Output the [x, y] coordinate of the center of the cell containing the given text.  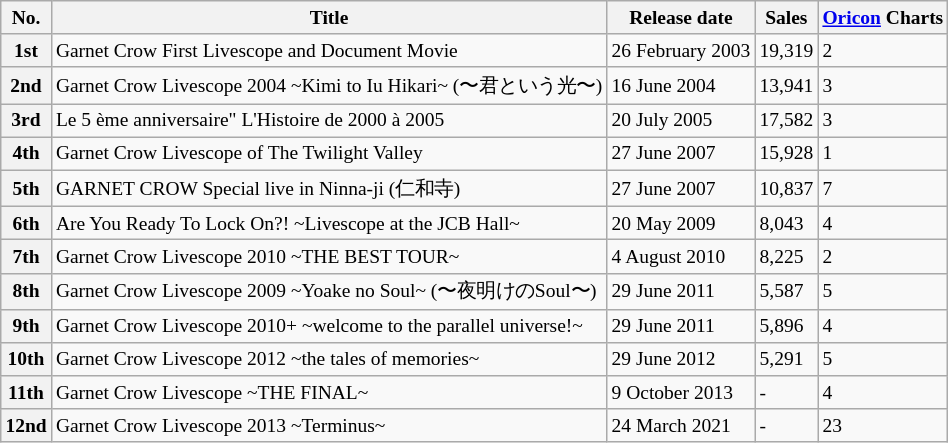
29 June 2012 [681, 360]
Garnet Crow Livescope 2004 ~Kimi to Iu Hikari~ (〜君という光〜) [329, 85]
23 [883, 426]
Garnet Crow Livescope 2010+ ~welcome to the parallel universe!~ [329, 326]
1 [883, 154]
20 May 2009 [681, 222]
15,928 [786, 154]
19,319 [786, 50]
2nd [26, 85]
8,043 [786, 222]
Garnet Crow Livescope of The Twilight Valley [329, 154]
26 February 2003 [681, 50]
Garnet Crow Livescope 2013 ~Terminus~ [329, 426]
1st [26, 50]
5th [26, 188]
9th [26, 326]
24 March 2021 [681, 426]
7th [26, 256]
Are You Ready To Lock On?! ~Livescope at the JCB Hall~ [329, 222]
13,941 [786, 85]
12nd [26, 426]
11th [26, 392]
Garnet Crow Livescope 2010 ~THE BEST TOUR~ [329, 256]
GARNET CROW Special live in Ninna-ji (仁和寺) [329, 188]
20 July 2005 [681, 120]
Sales [786, 18]
7 [883, 188]
No. [26, 18]
17,582 [786, 120]
4th [26, 154]
Le 5 ème anniversaire" L'Histoire de 2000 à 2005 [329, 120]
8,225 [786, 256]
Oricon Charts [883, 18]
6th [26, 222]
Garnet Crow Livescope 2012 ~the tales of memories~ [329, 360]
5,291 [786, 360]
16 June 2004 [681, 85]
3rd [26, 120]
Release date [681, 18]
Garnet Crow Livescope ~THE FINAL~ [329, 392]
4 August 2010 [681, 256]
5,896 [786, 326]
10,837 [786, 188]
10th [26, 360]
5,587 [786, 291]
Title [329, 18]
Garnet Crow First Livescope and Document Movie [329, 50]
9 October 2013 [681, 392]
Garnet Crow Livescope 2009 ~Yoake no Soul~ (〜夜明けのSoul〜) [329, 291]
8th [26, 291]
